Pinpoint the cell where the given text exists, returning its [x, y] midpoint coordinate. 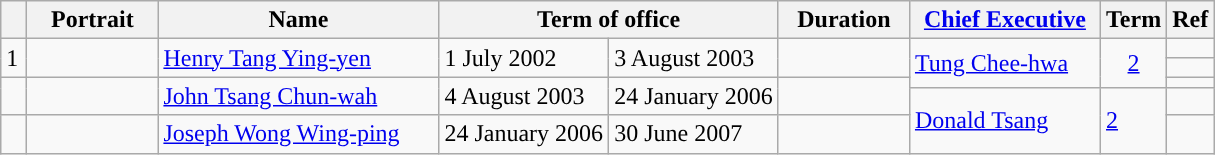
Chief Executive [1004, 20]
Henry Tang Ying-yen [298, 58]
Term [1133, 20]
Portrait [92, 20]
Duration [844, 20]
John Tsang Chun-wah [298, 96]
Ref [1190, 20]
Term of office [608, 20]
1 July 2002 [524, 58]
4 August 2003 [524, 96]
Name [298, 20]
30 June 2007 [694, 134]
1 [14, 58]
Joseph Wong Wing-ping [298, 134]
Donald Tsang [1004, 120]
3 August 2003 [694, 58]
Tung Chee-hwa [1004, 64]
